Identify which cell holds the provided text, then report its (X, Y) central coordinate. 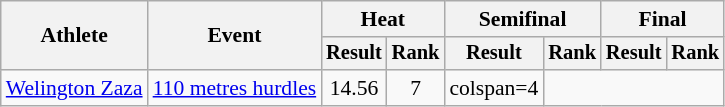
colspan=4 (494, 88)
7 (416, 88)
Event (235, 36)
Welington Zaza (74, 88)
Semifinal (522, 19)
Heat (382, 19)
Athlete (74, 36)
110 metres hurdles (235, 88)
Final (662, 19)
14.56 (354, 88)
